Find where the given text appears and provide that cell's center as (x, y) coordinate. 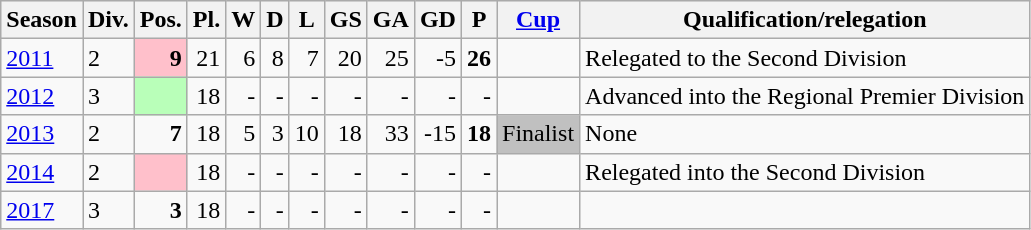
Cup (538, 20)
8 (275, 58)
Relegated to the Second Division (805, 58)
None (805, 134)
GS (346, 20)
L (306, 20)
W (244, 20)
21 (206, 58)
20 (346, 58)
Finalist (538, 134)
D (275, 20)
2017 (42, 210)
25 (390, 58)
Pos. (160, 20)
Qualification/relegation (805, 20)
5 (244, 134)
P (478, 20)
GD (438, 20)
Season (42, 20)
-5 (438, 58)
Relegated into the Second Division (805, 172)
6 (244, 58)
2011 (42, 58)
Div. (108, 20)
Advanced into the Regional Premier Division (805, 96)
2014 (42, 172)
10 (306, 134)
Pl. (206, 20)
33 (390, 134)
2012 (42, 96)
26 (478, 58)
GA (390, 20)
-15 (438, 134)
9 (160, 58)
2013 (42, 134)
